Determine the [X, Y] coordinate at the center of the cell enclosing the given text.  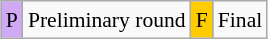
F [202, 20]
P [12, 20]
Preliminary round [107, 20]
Final [240, 20]
